Search for the cell housing the specified text and yield its (X, Y) center coordinate. 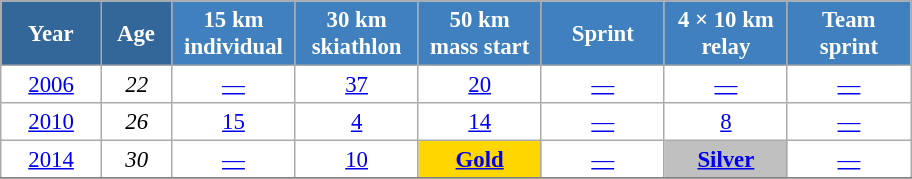
14 (480, 122)
50 km mass start (480, 34)
Gold (480, 160)
Age (136, 34)
15 (234, 122)
Silver (726, 160)
10 (356, 160)
4 (356, 122)
30 km skiathlon (356, 34)
2014 (52, 160)
37 (356, 85)
30 (136, 160)
Sprint (602, 34)
8 (726, 122)
4 × 10 km relay (726, 34)
26 (136, 122)
2006 (52, 85)
15 km individual (234, 34)
Team sprint (848, 34)
20 (480, 85)
2010 (52, 122)
Year (52, 34)
22 (136, 85)
